Output the (X, Y) coordinate of the center of the cell containing the given text.  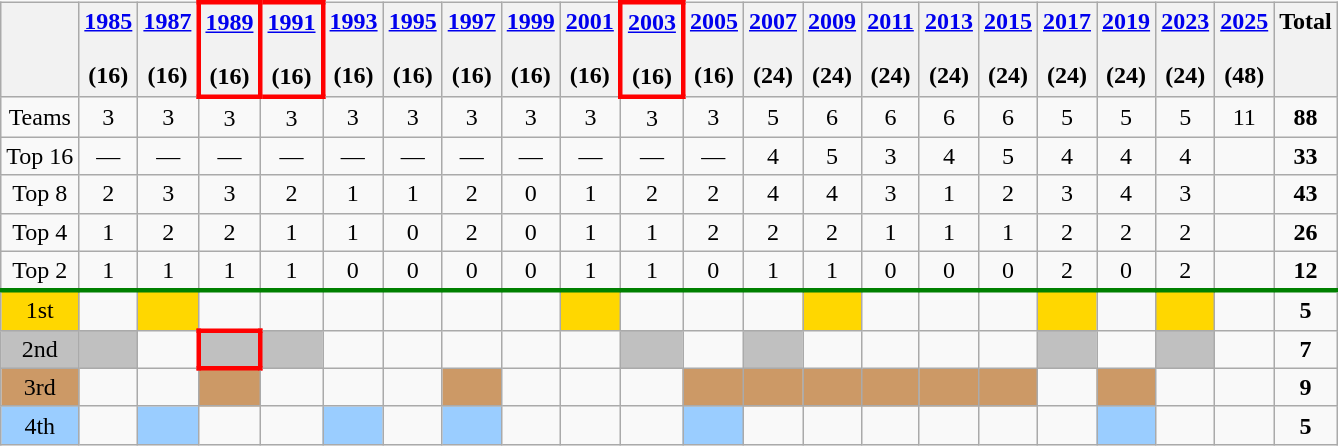
2009(24) (832, 50)
1991(16) (291, 50)
26 (1306, 232)
1987(16) (168, 50)
Total (1306, 50)
Top 4 (40, 232)
2nd (40, 349)
2007(24) (772, 50)
1993(16) (354, 50)
2003(16) (652, 50)
12 (1306, 271)
Teams (40, 117)
88 (1306, 117)
2025(48) (1244, 50)
1989(16) (229, 50)
Top 16 (40, 156)
2015(24) (1008, 50)
2023(24) (1186, 50)
11 (1244, 117)
9 (1306, 387)
2013(24) (948, 50)
3rd (40, 387)
Top 2 (40, 271)
1985(16) (108, 50)
2017(24) (1066, 50)
1999(16) (530, 50)
1997(16) (472, 50)
43 (1306, 194)
2001(16) (590, 50)
4th (40, 425)
1st (40, 311)
2005(16) (714, 50)
2011(24) (891, 50)
2019(24) (1126, 50)
Top 8 (40, 194)
1995(16) (412, 50)
7 (1306, 349)
33 (1306, 156)
